Locate the cell with the specified text and output its [X, Y] center coordinate. 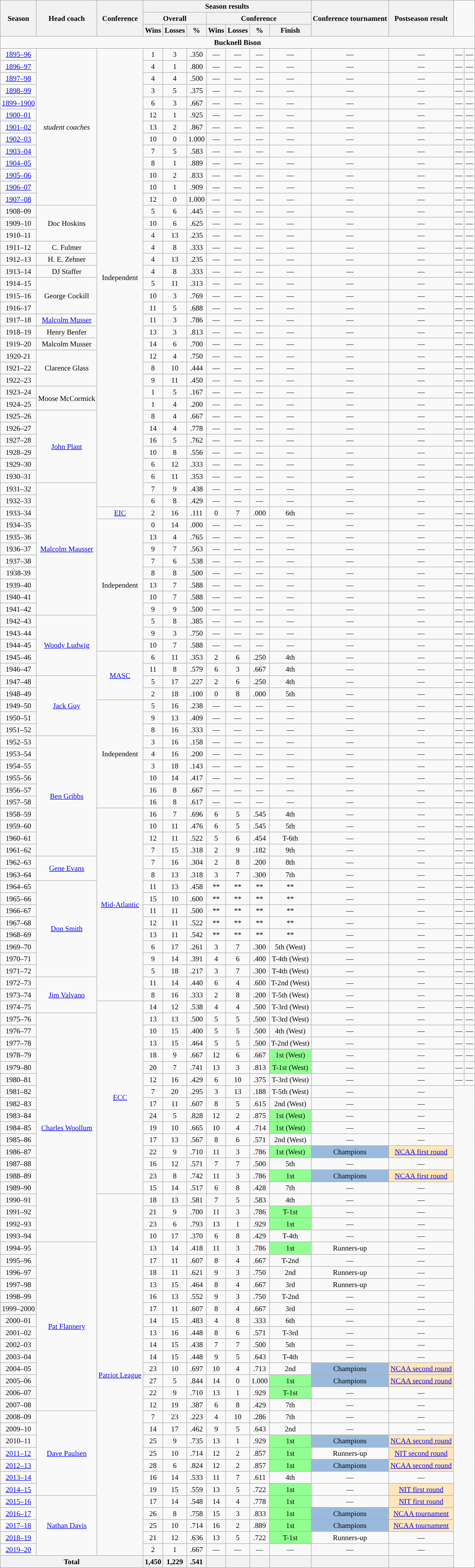
1969–70 [19, 947]
1923–24 [19, 392]
.735 [196, 1441]
.765 [196, 537]
.391 [196, 959]
1932–33 [19, 501]
Malcolm Mausser [67, 549]
1903–04 [19, 151]
1922–23 [19, 380]
C. Fulmer [67, 248]
.665 [196, 1128]
.615 [260, 1104]
1949–50 [19, 706]
.454 [260, 838]
Doc Hoskins [67, 223]
1982–83 [19, 1104]
1956–57 [19, 790]
.563 [196, 549]
1925–26 [19, 416]
NIT second round [421, 1453]
Head coach [67, 19]
1915–16 [19, 296]
.440 [196, 983]
.697 [196, 1369]
.167 [196, 392]
2017–18 [19, 1526]
2012–13 [19, 1465]
1906–07 [19, 187]
.158 [196, 742]
1987–88 [19, 1164]
Gene Evans [67, 869]
.517 [196, 1188]
1914–15 [19, 284]
Don Smith [67, 929]
.417 [196, 778]
1959–60 [19, 826]
1951–52 [19, 730]
1920-21 [19, 356]
.444 [196, 368]
.548 [196, 1502]
1939–40 [19, 585]
1896–97 [19, 67]
1929–30 [19, 465]
1908–09 [19, 211]
24 [153, 1116]
2014–15 [19, 1489]
1983–84 [19, 1116]
1936–37 [19, 549]
1999–2000 [19, 1309]
1911–12 [19, 248]
1988–89 [19, 1176]
.559 [196, 1489]
Nathan Davis [67, 1526]
1897–98 [19, 79]
.621 [196, 1272]
8th [290, 862]
.476 [196, 826]
1928–29 [19, 453]
.304 [196, 862]
Charles Woollum [67, 1128]
Season [19, 19]
DJ Staffer [67, 272]
.713 [260, 1369]
1927–28 [19, 440]
.261 [196, 947]
.542 [196, 935]
1938-39 [19, 573]
EIC [120, 513]
.611 [260, 1477]
.217 [196, 971]
27 [153, 1381]
Mid-Atlantic [120, 905]
.418 [196, 1248]
4th (West) [290, 1031]
1995–96 [19, 1260]
1912–13 [19, 259]
1991–92 [19, 1212]
.793 [196, 1224]
1900–01 [19, 115]
1964–65 [19, 886]
.385 [196, 621]
1,450 [153, 1562]
1944–45 [19, 645]
Overall [175, 19]
1919–20 [19, 344]
.445 [196, 211]
.696 [196, 814]
1986–87 [19, 1152]
John Plant [67, 446]
1981–82 [19, 1091]
1955–56 [19, 778]
.223 [196, 1417]
Moose McCormick [67, 398]
.370 [196, 1236]
1996–97 [19, 1272]
.567 [196, 1140]
1913–14 [19, 272]
2015–16 [19, 1502]
.617 [196, 802]
1931–32 [19, 489]
1947–48 [19, 682]
2006–07 [19, 1393]
.238 [196, 706]
.742 [196, 1176]
1940–41 [19, 597]
2000–01 [19, 1321]
.143 [196, 766]
.462 [196, 1429]
1978–79 [19, 1055]
1942–43 [19, 621]
Henry Benfer [67, 332]
.111 [196, 513]
.458 [196, 886]
.533 [196, 1477]
1946–47 [19, 670]
1971–72 [19, 971]
.409 [196, 718]
1954–55 [19, 766]
student coaches [67, 127]
.824 [196, 1465]
1,229 [175, 1562]
1907–08 [19, 199]
.762 [196, 440]
.552 [196, 1296]
Ben Gribbs [67, 796]
2002–03 [19, 1345]
.428 [260, 1188]
1968–69 [19, 935]
1933–34 [19, 513]
28 [153, 1465]
.387 [196, 1405]
2019–20 [19, 1550]
.758 [196, 1513]
1965–66 [19, 899]
2003–04 [19, 1357]
1977–78 [19, 1043]
.925 [196, 115]
1984–85 [19, 1128]
Patriot League [120, 1375]
1899–1900 [19, 103]
1917–18 [19, 320]
.909 [196, 187]
.769 [196, 296]
5th (West) [290, 947]
1898–99 [19, 91]
1926–27 [19, 428]
T-1st (West) [290, 1067]
2018–19 [19, 1538]
.286 [260, 1417]
1993–94 [19, 1236]
.828 [196, 1116]
1972–73 [19, 983]
1990–91 [19, 1200]
1979–80 [19, 1067]
.450 [196, 380]
1953–54 [19, 754]
1994–95 [19, 1248]
Total [72, 1562]
1970–71 [19, 959]
1961–62 [19, 850]
1945–46 [19, 657]
1966–67 [19, 911]
1973–74 [19, 995]
2013–14 [19, 1477]
1910–11 [19, 235]
2005–06 [19, 1381]
1905–06 [19, 175]
.483 [196, 1321]
.556 [196, 453]
1958–59 [19, 814]
Postseason result [421, 19]
.313 [196, 284]
Dave Paulsen [67, 1453]
1985–86 [19, 1140]
.636 [196, 1538]
2001–02 [19, 1333]
.800 [196, 67]
Bucknell Bison [238, 43]
1980–81 [19, 1080]
1934–35 [19, 525]
1948–49 [19, 694]
Season results [227, 6]
Pat Flannery [67, 1326]
1921–22 [19, 368]
.182 [260, 850]
1902–03 [19, 139]
.688 [196, 308]
.227 [196, 682]
1895–96 [19, 55]
2010–11 [19, 1441]
.295 [196, 1091]
1924–25 [19, 404]
2009–10 [19, 1429]
1963–64 [19, 875]
T-3rd [290, 1333]
9th [290, 850]
.625 [196, 224]
2007–08 [19, 1405]
Conference tournament [350, 19]
MASC [120, 675]
T-6th [290, 838]
2011–12 [19, 1453]
1960–61 [19, 838]
1992–93 [19, 1224]
.867 [196, 127]
1962–63 [19, 862]
George Cockill [67, 296]
1989–90 [19, 1188]
1952–53 [19, 742]
1909–10 [19, 224]
.581 [196, 1200]
1998–99 [19, 1296]
.541 [196, 1562]
1950–51 [19, 718]
1957–58 [19, 802]
Woody Ludwig [67, 645]
Finish [290, 30]
.350 [196, 55]
1930–31 [19, 477]
.875 [260, 1116]
1974–75 [19, 1007]
1975–76 [19, 1019]
2008–09 [19, 1417]
26 [153, 1513]
2016–17 [19, 1513]
Jack Guy [67, 706]
1935–36 [19, 537]
.100 [196, 694]
Jim Valvano [67, 995]
Clarence Glass [67, 368]
1941–42 [19, 609]
.579 [196, 670]
1997–98 [19, 1284]
.844 [196, 1381]
.188 [260, 1091]
.741 [196, 1067]
1901–02 [19, 127]
1916–17 [19, 308]
1937–38 [19, 561]
1976–77 [19, 1031]
1967–68 [19, 923]
1918–19 [19, 332]
H. E. Zehner [67, 259]
2004–05 [19, 1369]
ECC [120, 1098]
1943–44 [19, 633]
1904–05 [19, 163]
